Scan for the cell matching the given text and deliver its (x, y) coordinate at center. 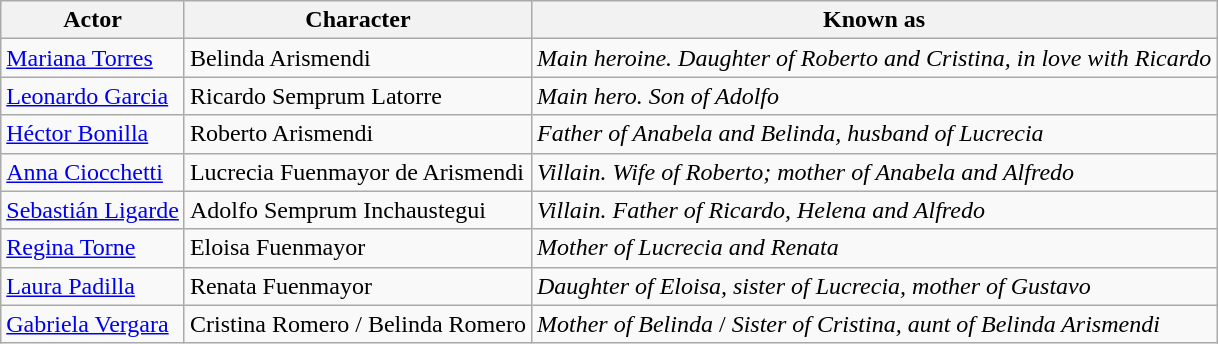
Mariana Torres (93, 58)
Father of Anabela and Belinda, husband of Lucrecia (874, 134)
Lucrecia Fuenmayor de Arismendi (358, 172)
Villain. Father of Ricardo, Helena and Alfredo (874, 210)
Cristina Romero / Belinda Romero (358, 324)
Mother of Belinda / Sister of Cristina, aunt of Belinda Arismendi (874, 324)
Mother of Lucrecia and Renata (874, 248)
Leonardo Garcia (93, 96)
Eloisa Fuenmayor (358, 248)
Actor (93, 20)
Anna Ciocchetti (93, 172)
Sebastián Ligarde (93, 210)
Main hero. Son of Adolfo (874, 96)
Villain. Wife of Roberto; mother of Anabela and Alfredo (874, 172)
Héctor Bonilla (93, 134)
Known as (874, 20)
Regina Torne (93, 248)
Renata Fuenmayor (358, 286)
Gabriela Vergara (93, 324)
Roberto Arismendi (358, 134)
Belinda Arismendi (358, 58)
Daughter of Eloisa, sister of Lucrecia, mother of Gustavo (874, 286)
Character (358, 20)
Laura Padilla (93, 286)
Main heroine. Daughter of Roberto and Cristina, in love with Ricardo (874, 58)
Ricardo Semprum Latorre (358, 96)
Adolfo Semprum Inchaustegui (358, 210)
